Extract the [X, Y] coordinate from the center of the cell holding the provided text.  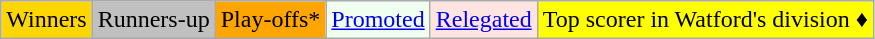
Play-offs* [270, 20]
Promoted [378, 20]
Winners [46, 20]
Relegated [484, 20]
Top scorer in Watford's division ♦ [705, 20]
Runners-up [154, 20]
